Provide the [X, Y] coordinate of the cell's center where the given text is located.  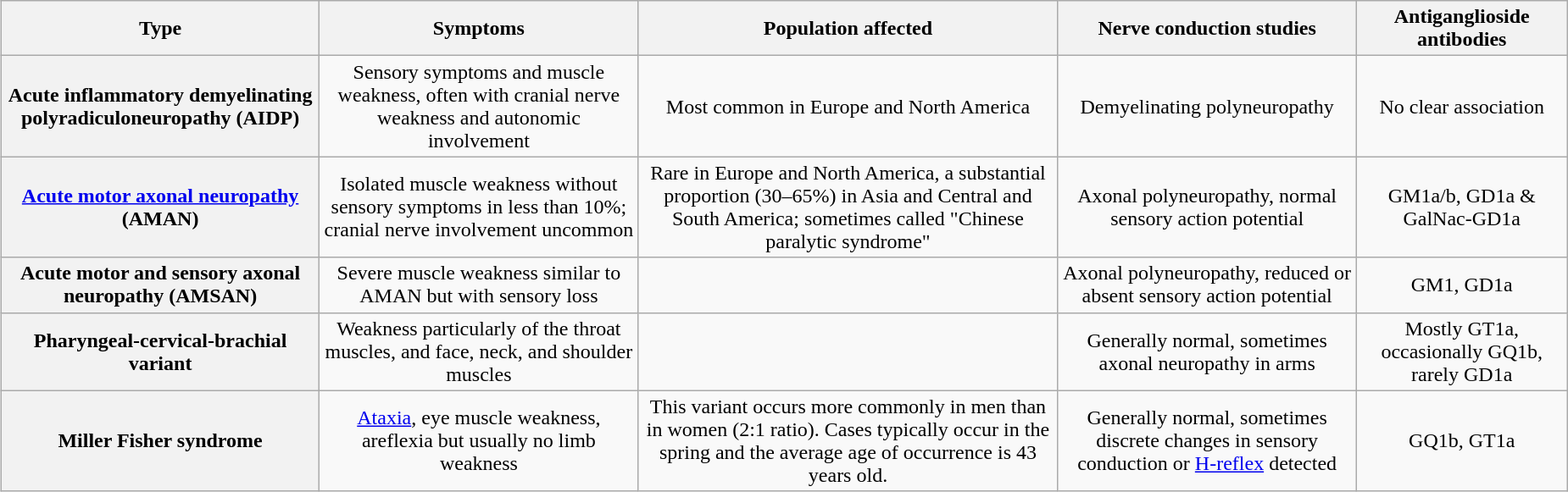
Axonal polyneuropathy, normal sensory action potential [1207, 207]
Type [160, 29]
Acute inflammatory demyelinating polyradiculoneuropathy (AIDP) [160, 107]
Miller Fisher syndrome [160, 440]
Symptoms [479, 29]
Antiganglioside antibodies [1461, 29]
Acute motor and sensory axonal neuropathy (AMSAN) [160, 285]
Severe muscle weakness similar to AMAN but with sensory loss [479, 285]
Nerve conduction studies [1207, 29]
Sensory symptoms and muscle weakness, often with cranial nerve weakness and autonomic involvement [479, 107]
Generally normal, sometimes axonal neuropathy in arms [1207, 351]
Acute motor axonal neuropathy (AMAN) [160, 207]
Isolated muscle weakness without sensory symptoms in less than 10%; cranial nerve involvement uncommon [479, 207]
GM1, GD1a [1461, 285]
Population affected [848, 29]
Most common in Europe and North America [848, 107]
Generally normal, sometimes discrete changes in sensory conduction or H-reflex detected [1207, 440]
No clear association [1461, 107]
GQ1b, GT1a [1461, 440]
GM1a/b, GD1a & GalNac-GD1a [1461, 207]
Ataxia, eye muscle weakness, areflexia but usually no limb weakness [479, 440]
Weakness particularly of the throat muscles, and face, neck, and shoulder muscles [479, 351]
Demyelinating polyneuropathy [1207, 107]
Mostly GT1a, occasionally GQ1b, rarely GD1a [1461, 351]
Pharyngeal-cervical-brachial variant [160, 351]
Axonal polyneuropathy, reduced or absent sensory action potential [1207, 285]
